Determine the (X, Y) coordinate at the center of the cell enclosing the given text.  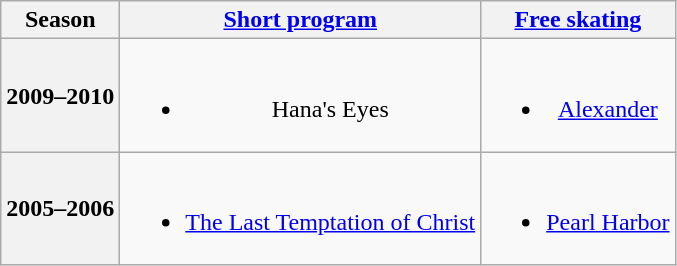
Short program (300, 20)
Alexander (578, 96)
2005–2006 (60, 208)
Pearl Harbor (578, 208)
2009–2010 (60, 96)
Hana's Eyes (300, 96)
The Last Temptation of Christ (300, 208)
Season (60, 20)
Free skating (578, 20)
